From the cell containing the given text, extract its center point as (x, y) coordinate. 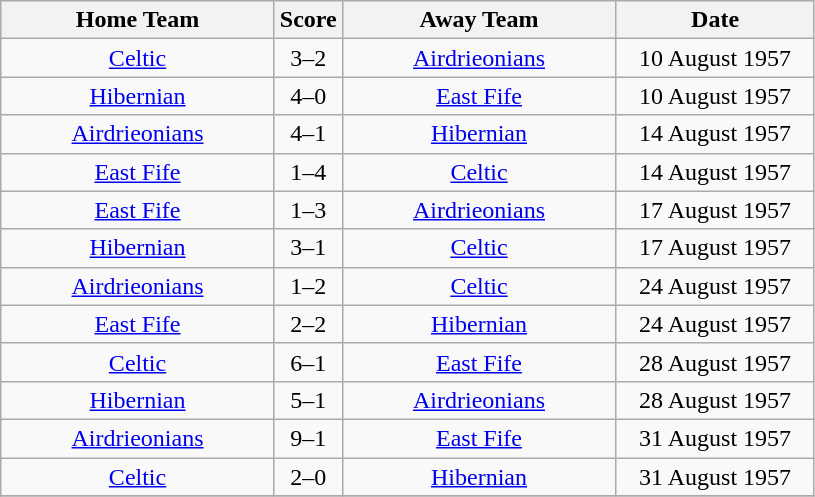
4–1 (308, 134)
1–2 (308, 286)
2–0 (308, 477)
1–4 (308, 172)
Score (308, 20)
Home Team (138, 20)
3–1 (308, 248)
Date (716, 20)
1–3 (308, 210)
3–2 (308, 58)
Away Team (479, 20)
9–1 (308, 438)
5–1 (308, 400)
4–0 (308, 96)
6–1 (308, 362)
2–2 (308, 324)
